Provide the [X, Y] coordinate of the cell's center where the given text is located.  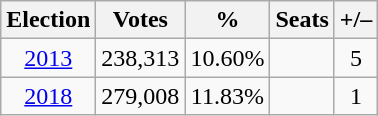
1 [356, 96]
% [228, 20]
279,008 [140, 96]
+/– [356, 20]
11.83% [228, 96]
5 [356, 58]
238,313 [140, 58]
10.60% [228, 58]
Votes [140, 20]
2013 [48, 58]
Seats [302, 20]
2018 [48, 96]
Election [48, 20]
